Capture the cell that displays the provided text and extract its [x, y] central coordinate. 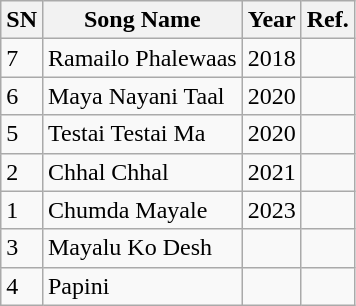
Testai Testai Ma [142, 134]
7 [22, 58]
Chhal Chhal [142, 172]
SN [22, 20]
2023 [272, 210]
3 [22, 248]
2 [22, 172]
Ref. [328, 20]
Papini [142, 286]
Mayalu Ko Desh [142, 248]
Ramailo Phalewaas [142, 58]
Chumda Mayale [142, 210]
4 [22, 286]
Maya Nayani Taal [142, 96]
1 [22, 210]
2018 [272, 58]
5 [22, 134]
2021 [272, 172]
6 [22, 96]
Year [272, 20]
Song Name [142, 20]
